Extract the [x, y] coordinate from the center of the cell holding the provided text.  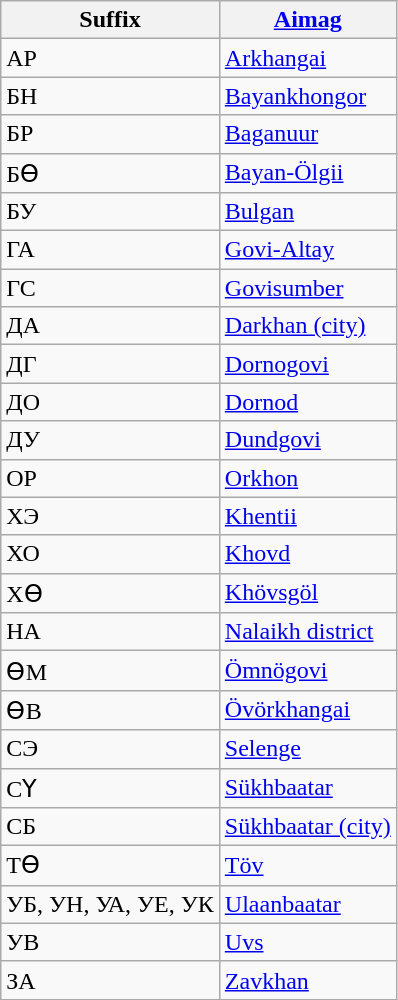
БУ [110, 212]
Darkhan (city) [308, 326]
Selenge [308, 749]
СБ [110, 827]
Khövsgöl [308, 593]
СҮ [110, 788]
ХӨ [110, 593]
Govi-Altay [308, 250]
Uvs [308, 942]
АР [110, 58]
Dornod [308, 402]
Aimag [308, 20]
БH [110, 96]
Khovd [308, 554]
ДО [110, 402]
Bayan-Ölgii [308, 173]
ЗА [110, 980]
Dornogovi [308, 364]
Suffix [110, 20]
Arkhangai [308, 58]
УБ, УН, УА, УЕ, УК [110, 904]
СЭ [110, 749]
Sükhbaatar [308, 788]
БӨ [110, 173]
ТӨ [110, 866]
ХО [110, 554]
НА [110, 632]
ДА [110, 326]
ХЭ [110, 516]
ӨВ [110, 710]
Sükhbaatar (city) [308, 827]
БP [110, 134]
Govisumber [308, 288]
Zavkhan [308, 980]
УВ [110, 942]
Baganuur [308, 134]
Ömnögovi [308, 671]
Ulaanbaatar [308, 904]
ГС [110, 288]
Övörkhangai [308, 710]
Orkhon [308, 478]
OP [110, 478]
ДУ [110, 440]
Bulgan [308, 212]
ГА [110, 250]
ДГ [110, 364]
Dundgovi [308, 440]
ӨМ [110, 671]
Nalaikh district [308, 632]
Khentii [308, 516]
Bayankhongor [308, 96]
Töv [308, 866]
